Return (x, y) of the center of cell containing provided text 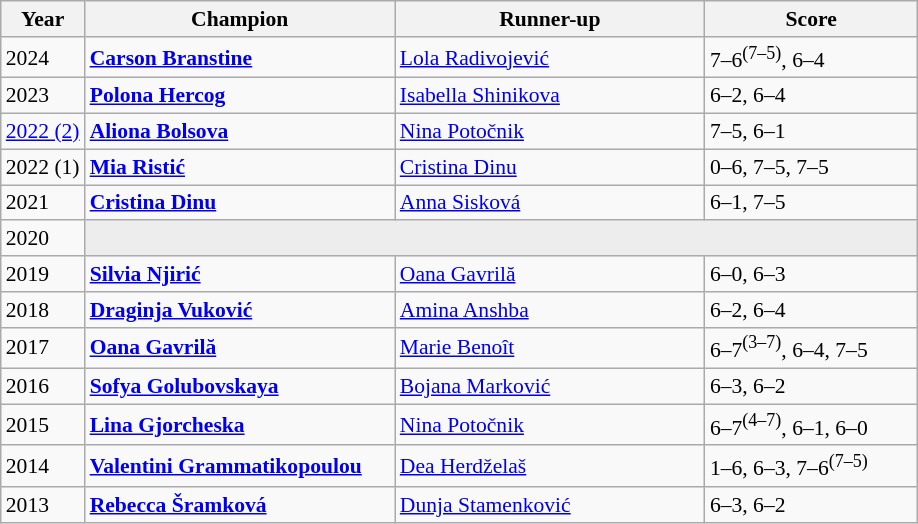
7–5, 6–1 (812, 132)
Marie Benoît (550, 348)
Dunja Stamenković (550, 505)
Sofya Golubovskaya (240, 387)
2015 (43, 424)
Champion (240, 19)
Lola Radivojević (550, 58)
Bojana Marković (550, 387)
6–1, 7–5 (812, 203)
2022 (2) (43, 132)
2017 (43, 348)
Carson Branstine (240, 58)
Valentini Grammatikopoulou (240, 466)
Amina Anshba (550, 310)
Draginja Vuković (240, 310)
2013 (43, 505)
Silvia Njirić (240, 274)
Polona Hercog (240, 96)
Aliona Bolsova (240, 132)
Rebecca Šramková (240, 505)
2018 (43, 310)
1–6, 6–3, 7–6(7–5) (812, 466)
2023 (43, 96)
2016 (43, 387)
6–7(4–7), 6–1, 6–0 (812, 424)
Mia Ristić (240, 167)
6–0, 6–3 (812, 274)
2022 (1) (43, 167)
Dea Herdželaš (550, 466)
Isabella Shinikova (550, 96)
2020 (43, 239)
2014 (43, 466)
7–6(7–5), 6–4 (812, 58)
6–7(3–7), 6–4, 7–5 (812, 348)
2024 (43, 58)
2019 (43, 274)
2021 (43, 203)
Year (43, 19)
0–6, 7–5, 7–5 (812, 167)
Runner-up (550, 19)
Anna Sisková (550, 203)
Lina Gjorcheska (240, 424)
Score (812, 19)
